Return [X, Y] of the center of cell containing provided text 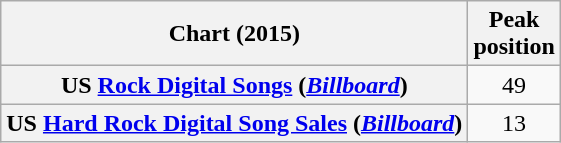
49 [514, 85]
US Rock Digital Songs (Billboard) [234, 85]
Peakposition [514, 34]
Chart (2015) [234, 34]
13 [514, 123]
US Hard Rock Digital Song Sales (Billboard) [234, 123]
